Return the [x, y] coordinate for the center point of the cell that contains the specified text.  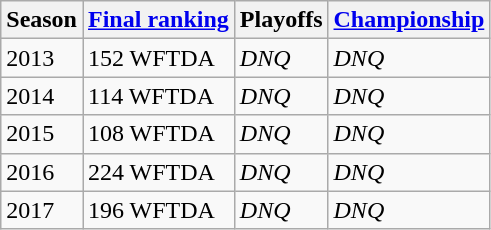
2014 [42, 96]
2016 [42, 172]
2013 [42, 58]
2015 [42, 134]
224 WFTDA [158, 172]
Final ranking [158, 20]
Season [42, 20]
2017 [42, 210]
152 WFTDA [158, 58]
Championship [409, 20]
114 WFTDA [158, 96]
108 WFTDA [158, 134]
Playoffs [281, 20]
196 WFTDA [158, 210]
